Identify which cell holds the provided text, then report its (X, Y) central coordinate. 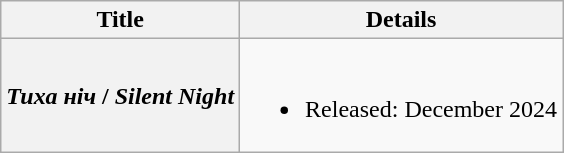
Released: December 2024 (402, 96)
Title (120, 20)
Details (402, 20)
Тиха ніч / Silent Night (120, 96)
